Find where the given text appears and provide that cell's center as (x, y) coordinate. 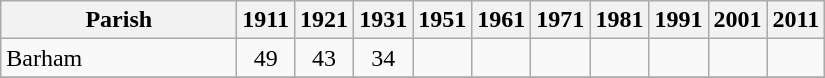
1911 (266, 20)
1971 (560, 20)
Barham (119, 58)
1961 (502, 20)
1981 (620, 20)
1951 (442, 20)
2001 (738, 20)
1931 (384, 20)
43 (324, 58)
Parish (119, 20)
34 (384, 58)
1921 (324, 20)
2011 (796, 20)
49 (266, 58)
1991 (678, 20)
